For the text-containing cell, return its midpoint in (X, Y) coordinate format. 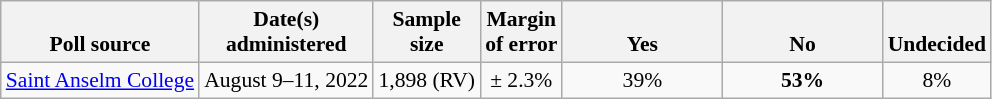
Samplesize (426, 32)
Saint Anselm College (100, 80)
Undecided (937, 32)
No (802, 32)
53% (802, 80)
Yes (642, 32)
Date(s)administered (286, 32)
± 2.3% (521, 80)
Poll source (100, 32)
8% (937, 80)
Marginof error (521, 32)
1,898 (RV) (426, 80)
39% (642, 80)
August 9–11, 2022 (286, 80)
